Locate the cell with the specified text and output its (X, Y) center coordinate. 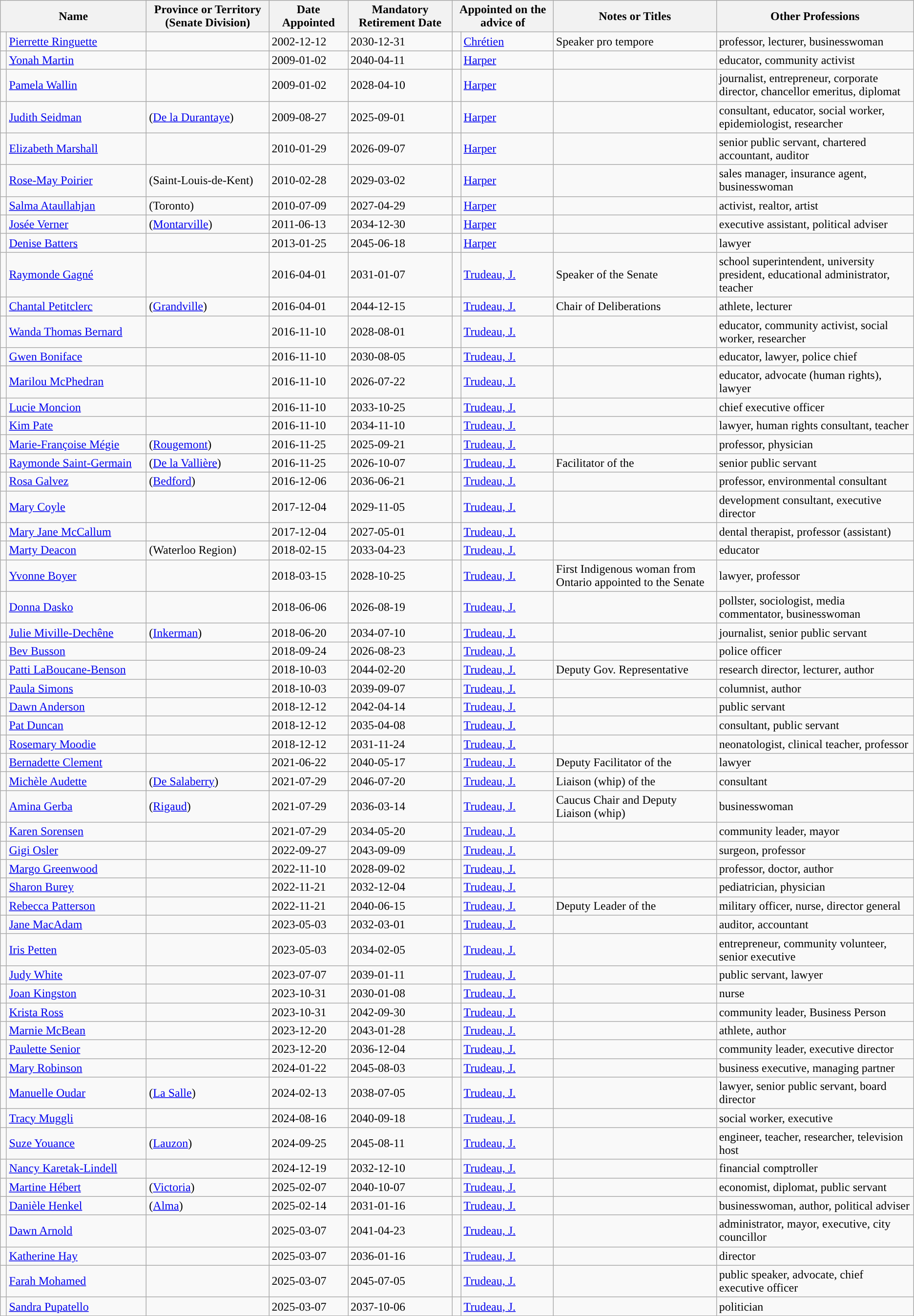
2028-10-25 (400, 575)
2032-12-10 (400, 1169)
economist, diplomat, public servant (815, 1187)
2030-08-05 (400, 357)
politician (815, 1306)
Mary Coyle (76, 507)
2018-03-15 (309, 575)
First Indigenous woman from Ontario appointed to the Senate (635, 575)
Margo Greenwood (76, 869)
Chair of Deliberations (635, 306)
2022-11-10 (309, 869)
Joan Kingston (76, 993)
Speaker of the Senate (635, 274)
2038-07-05 (400, 1093)
Paula Simons (76, 688)
Farah Mohamed (76, 1281)
police officer (815, 651)
(Rigaud) (208, 807)
2037-10-06 (400, 1306)
activist, realtor, artist (815, 206)
Appointed on the advice of (503, 17)
community leader, Business Person (815, 1012)
public speaker, advocate, chief executive officer (815, 1281)
Marie-Françoise Mégie (76, 444)
Pierrette Ringuette (76, 42)
2024-12-19 (309, 1169)
financial comptroller (815, 1169)
Liaison (whip) of the (635, 781)
2041-04-23 (400, 1231)
sales manager, insurance agent, businesswoman (815, 181)
2042-04-14 (400, 707)
2040-10-07 (400, 1187)
research director, lecturer, author (815, 669)
businesswoman, author, political adviser (815, 1206)
(De la Durantaye) (208, 117)
2026-07-22 (400, 382)
Raymonde Saint-Germain (76, 463)
Michèle Audette (76, 781)
Salma Ataullahjan (76, 206)
nurse (815, 993)
Kim Pate (76, 426)
Facilitator of the (635, 463)
2013-01-25 (309, 243)
2027-04-29 (400, 206)
Karen Sorensen (76, 832)
2040-09-18 (400, 1118)
surgeon, professor (815, 850)
Marty Deacon (76, 550)
2044-12-15 (400, 306)
2034-12-30 (400, 224)
2039-01-11 (400, 975)
neonatologist, clinical teacher, professor (815, 744)
Martine Hébert (76, 1187)
Krista Ross (76, 1012)
2044-02-20 (400, 669)
Katherine Hay (76, 1256)
2022-09-27 (309, 850)
Caucus Chair and Deputy Liaison (whip) (635, 807)
development consultant, executive director (815, 507)
public servant, lawyer (815, 975)
(Victoria) (208, 1187)
Bev Busson (76, 651)
journalist, senior public servant (815, 632)
Denise Batters (76, 243)
(Montarville) (208, 224)
community leader, executive director (815, 1049)
Notes or Titles (635, 17)
Rosa Galvez (76, 481)
entrepreneur, community volunteer, senior executive (815, 949)
Sharon Burey (76, 887)
educator, lawyer, police chief (815, 357)
school superintendent, university president, educational administrator, teacher (815, 274)
business executive, managing partner (815, 1068)
2034-05-20 (400, 832)
2045-08-03 (400, 1068)
2043-09-09 (400, 850)
2034-11-10 (400, 426)
Tracy Muggli (76, 1118)
2045-08-11 (400, 1144)
2028-09-02 (400, 869)
Danièle Henkel (76, 1206)
Donna Dasko (76, 607)
Amina Gerba (76, 807)
professor, environmental consultant (815, 481)
(Lauzon) (208, 1144)
2027-05-01 (400, 532)
2030-01-08 (400, 993)
Judy White (76, 975)
educator (815, 550)
2018-06-06 (309, 607)
dental therapist, professor (assistant) (815, 532)
Chantal Petitclerc (76, 306)
2034-07-10 (400, 632)
2043-01-28 (400, 1031)
2046-07-20 (400, 781)
Dawn Arnold (76, 1231)
2010-07-09 (309, 206)
senior public servant, chartered accountant, auditor (815, 148)
2040-06-15 (400, 906)
2031-11-24 (400, 744)
2034-02-05 (400, 949)
professor, doctor, author (815, 869)
Mary Robinson (76, 1068)
Manuelle Oudar (76, 1093)
Speaker pro tempore (635, 42)
educator, community activist, social worker, researcher (815, 331)
2040-05-17 (400, 763)
lawyer, professor (815, 575)
2036-03-14 (400, 807)
(De Salaberry) (208, 781)
Rosemary Moodie (76, 744)
2018-06-20 (309, 632)
Marilou McPhedran (76, 382)
2028-08-01 (400, 331)
2045-07-05 (400, 1281)
journalist, entrepreneur, corporate director, chancellor emeritus, diplomat (815, 85)
Dawn Anderson (76, 707)
Rose-May Poirier (76, 181)
Marnie McBean (76, 1031)
(Saint-Louis-de-Kent) (208, 181)
Suze Youance (76, 1144)
(Grandville) (208, 306)
2036-12-04 (400, 1049)
2025-02-07 (309, 1187)
(Inkerman) (208, 632)
2029-11-05 (400, 507)
2032-12-04 (400, 887)
2040-04-11 (400, 60)
Rebecca Patterson (76, 906)
Jane MacAdam (76, 924)
2031-01-07 (400, 274)
(Bedford) (208, 481)
athlete, lecturer (815, 306)
Yvonne Boyer (76, 575)
(Alma) (208, 1206)
2016-12-06 (309, 481)
2010-02-28 (309, 181)
Patti LaBoucane-Benson (76, 669)
2024-08-16 (309, 1118)
Gigi Osler (76, 850)
2035-04-08 (400, 726)
Bernadette Clement (76, 763)
social worker, executive (815, 1118)
(Waterloo Region) (208, 550)
2033-04-23 (400, 550)
2026-08-23 (400, 651)
Pat Duncan (76, 726)
Mandatory Retirement Date (400, 17)
chief executive officer (815, 407)
2009-08-27 (309, 117)
2033-10-25 (400, 407)
Date Appointed (309, 17)
Lucie Moncion (76, 407)
2021-06-22 (309, 763)
lawyer, human rights consultant, teacher (815, 426)
2018-09-24 (309, 651)
2031-01-16 (400, 1206)
Chrétien (507, 42)
administrator, mayor, executive, city councillor (815, 1231)
2023-07-07 (309, 975)
2025-09-01 (400, 117)
Yonah Martin (76, 60)
2042-09-30 (400, 1012)
2024-09-25 (309, 1144)
Mary Jane McCallum (76, 532)
2026-08-19 (400, 607)
Name (73, 17)
Paulette Senior (76, 1049)
Other Professions (815, 17)
lawyer, senior public servant, board director (815, 1093)
2010-01-29 (309, 148)
2036-01-16 (400, 1256)
columnist, author (815, 688)
Deputy Gov. Representative (635, 669)
2025-02-14 (309, 1206)
Deputy Facilitator of the (635, 763)
engineer, teacher, researcher, television host (815, 1144)
professor, physician (815, 444)
athlete, author (815, 1031)
pollster, sociologist, media commentator, businesswoman (815, 607)
executive assistant, political adviser (815, 224)
community leader, mayor (815, 832)
2026-10-07 (400, 463)
senior public servant (815, 463)
Raymonde Gagné (76, 274)
public servant (815, 707)
2030-12-31 (400, 42)
educator, advocate (human rights), lawyer (815, 382)
2036-06-21 (400, 481)
Elizabeth Marshall (76, 148)
pediatrician, physician (815, 887)
2026-09-07 (400, 148)
Deputy Leader of the (635, 906)
Wanda Thomas Bernard (76, 331)
2028-04-10 (400, 85)
professor, lecturer, businesswoman (815, 42)
consultant, public servant (815, 726)
2024-02-13 (309, 1093)
consultant (815, 781)
director (815, 1256)
(De la Vallière) (208, 463)
Iris Petten (76, 949)
Sandra Pupatello (76, 1306)
auditor, accountant (815, 924)
Province or Territory (Senate Division) (208, 17)
educator, community activist (815, 60)
(La Salle) (208, 1093)
military officer, nurse, director general (815, 906)
Josée Verner (76, 224)
(Rougemont) (208, 444)
Gwen Boniface (76, 357)
consultant, educator, social worker, epidemiologist, researcher (815, 117)
2011-06-13 (309, 224)
2039-09-07 (400, 688)
2029-03-02 (400, 181)
2045-06-18 (400, 243)
2024-01-22 (309, 1068)
Pamela Wallin (76, 85)
2025-09-21 (400, 444)
2032-03-01 (400, 924)
2002-12-12 (309, 42)
businesswoman (815, 807)
2018-02-15 (309, 550)
(Toronto) (208, 206)
Nancy Karetak-Lindell (76, 1169)
Judith Seidman (76, 117)
Julie Miville-Dechêne (76, 632)
